From the cell containing the given text, extract its center point as [X, Y] coordinate. 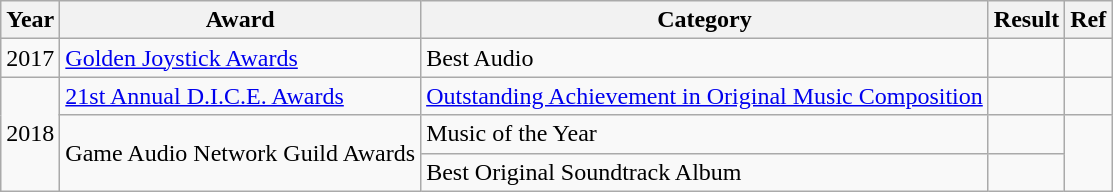
Best Original Soundtrack Album [705, 172]
2018 [30, 134]
Golden Joystick Awards [240, 58]
Category [705, 20]
Game Audio Network Guild Awards [240, 153]
2017 [30, 58]
Best Audio [705, 58]
21st Annual D.I.C.E. Awards [240, 96]
Award [240, 20]
Music of the Year [705, 134]
Ref [1088, 20]
Outstanding Achievement in Original Music Composition [705, 96]
Result [1026, 20]
Year [30, 20]
